For the text-containing cell, return its midpoint in (x, y) coordinate format. 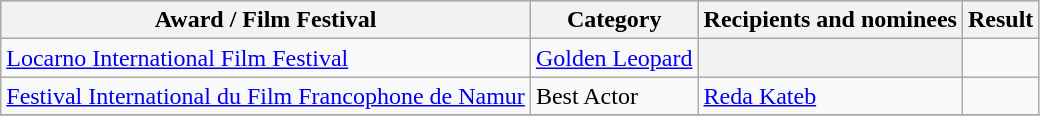
Award / Film Festival (266, 20)
Locarno International Film Festival (266, 58)
Result (1000, 20)
Recipients and nominees (830, 20)
Category (614, 20)
Festival International du Film Francophone de Namur (266, 96)
Golden Leopard (614, 58)
Best Actor (614, 96)
Reda Kateb (830, 96)
